Detect which cell encompasses the target text, then output its [x, y] center coordinate. 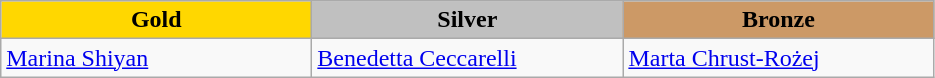
Benedetta Ceccarelli [468, 58]
Marina Shiyan [156, 58]
Gold [156, 20]
Bronze [778, 20]
Marta Chrust-Rożej [778, 58]
Silver [468, 20]
